Return (x, y) of the center of cell containing provided text 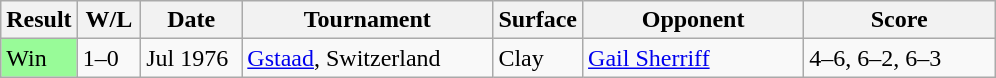
Tournament (368, 20)
1–0 (109, 58)
4–6, 6–2, 6–3 (900, 58)
Win (39, 58)
Surface (538, 20)
Opponent (694, 20)
Gail Sherriff (694, 58)
Clay (538, 58)
Gstaad, Switzerland (368, 58)
Date (192, 20)
Score (900, 20)
W/L (109, 20)
Result (39, 20)
Jul 1976 (192, 58)
